Return the [X, Y] coordinate for the center point of the cell that contains the specified text.  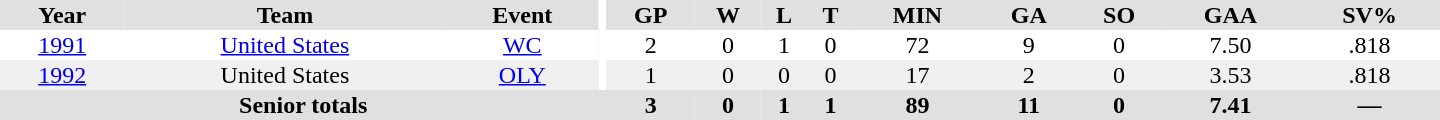
OLY [522, 75]
1991 [62, 45]
7.41 [1230, 105]
W [728, 15]
17 [918, 75]
GP [650, 15]
GAA [1230, 15]
MIN [918, 15]
T [830, 15]
1992 [62, 75]
Team [284, 15]
89 [918, 105]
WC [522, 45]
7.50 [1230, 45]
SO [1118, 15]
Year [62, 15]
GA [1028, 15]
Senior totals [303, 105]
SV% [1370, 15]
— [1370, 105]
11 [1028, 105]
9 [1028, 45]
3.53 [1230, 75]
72 [918, 45]
L [784, 15]
3 [650, 105]
Event [522, 15]
